Return the (X, Y) coordinate for the center point of the cell that contains the specified text.  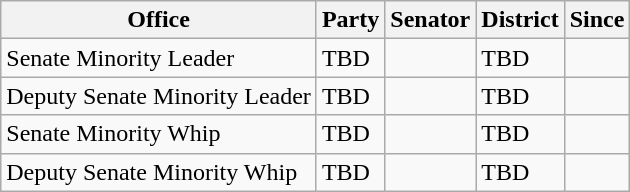
Senate Minority Whip (159, 134)
Deputy Senate Minority Whip (159, 172)
Deputy Senate Minority Leader (159, 96)
District (520, 20)
Office (159, 20)
Party (350, 20)
Since (597, 20)
Senate Minority Leader (159, 58)
Senator (430, 20)
